Identify which cell holds the provided text, then report its [X, Y] central coordinate. 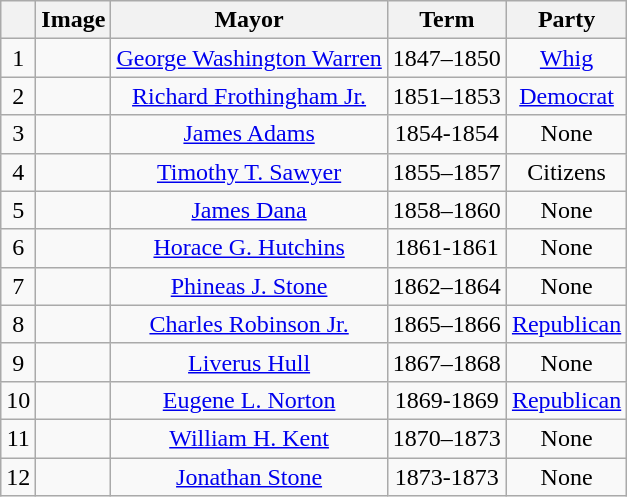
10 [18, 400]
11 [18, 438]
Whig [566, 58]
9 [18, 362]
1867–1868 [446, 362]
Richard Frothingham Jr. [249, 96]
1855–1857 [446, 172]
Image [74, 20]
Democrat [566, 96]
5 [18, 210]
3 [18, 134]
1858–1860 [446, 210]
12 [18, 477]
William H. Kent [249, 438]
Mayor [249, 20]
George Washington Warren [249, 58]
Eugene L. Norton [249, 400]
Horace G. Hutchins [249, 248]
1 [18, 58]
1847–1850 [446, 58]
1851–1853 [446, 96]
Timothy T. Sawyer [249, 172]
1861-1861 [446, 248]
Charles Robinson Jr. [249, 324]
Term [446, 20]
2 [18, 96]
1854-1854 [446, 134]
Phineas J. Stone [249, 286]
1869-1869 [446, 400]
Party [566, 20]
7 [18, 286]
1870–1873 [446, 438]
8 [18, 324]
1865–1866 [446, 324]
Liverus Hull [249, 362]
James Dana [249, 210]
Citizens [566, 172]
4 [18, 172]
1862–1864 [446, 286]
1873-1873 [446, 477]
James Adams [249, 134]
Jonathan Stone [249, 477]
6 [18, 248]
